Search for the cell housing the specified text and yield its [X, Y] center coordinate. 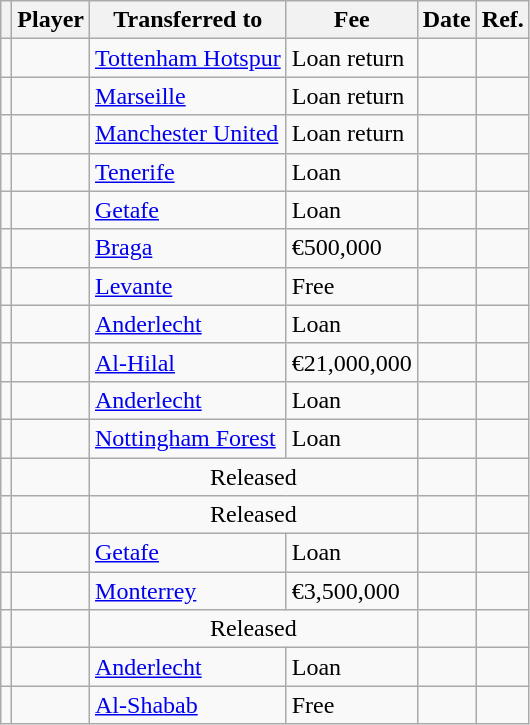
Braga [188, 248]
Player [51, 20]
Manchester United [188, 134]
€3,500,000 [352, 591]
Date [446, 20]
€21,000,000 [352, 362]
€500,000 [352, 248]
Monterrey [188, 591]
Ref. [502, 20]
Al-Hilal [188, 362]
Nottingham Forest [188, 438]
Transferred to [188, 20]
Levante [188, 286]
Tottenham Hotspur [188, 58]
Marseille [188, 96]
Tenerife [188, 172]
Fee [352, 20]
Al-Shabab [188, 705]
